Detect which cell encompasses the target text, then output its [X, Y] center coordinate. 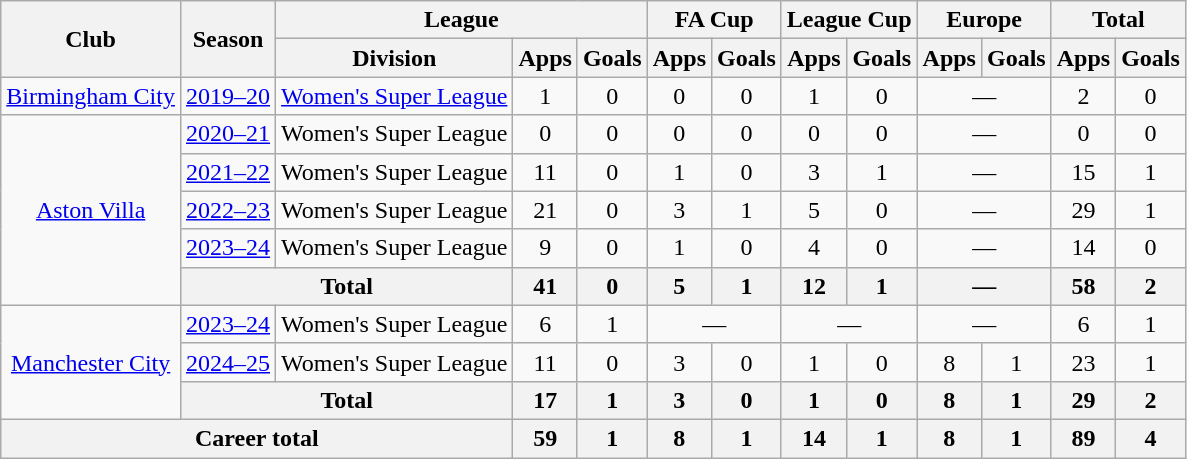
Career total [257, 438]
FA Cup [714, 20]
League [462, 20]
2019–20 [228, 96]
Europe [984, 20]
League Cup [849, 20]
Birmingham City [91, 96]
2024–25 [228, 362]
59 [545, 438]
2022–23 [228, 210]
Division [394, 58]
15 [1083, 172]
Club [91, 39]
9 [545, 248]
Manchester City [91, 362]
21 [545, 210]
17 [545, 400]
2020–21 [228, 134]
Season [228, 39]
41 [545, 286]
89 [1083, 438]
23 [1083, 362]
12 [814, 286]
Aston Villa [91, 210]
58 [1083, 286]
2021–22 [228, 172]
